From the cell containing the given text, extract its center point as (x, y) coordinate. 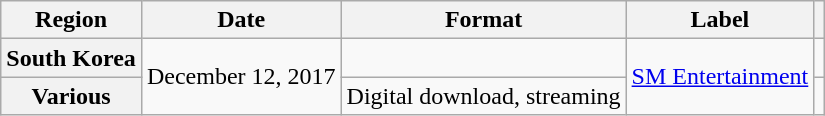
Various (72, 96)
Label (720, 20)
Digital download, streaming (484, 96)
December 12, 2017 (241, 77)
Date (241, 20)
Region (72, 20)
South Korea (72, 58)
SM Entertainment (720, 77)
Format (484, 20)
